Output the (X, Y) coordinate of the center of the cell containing the given text.  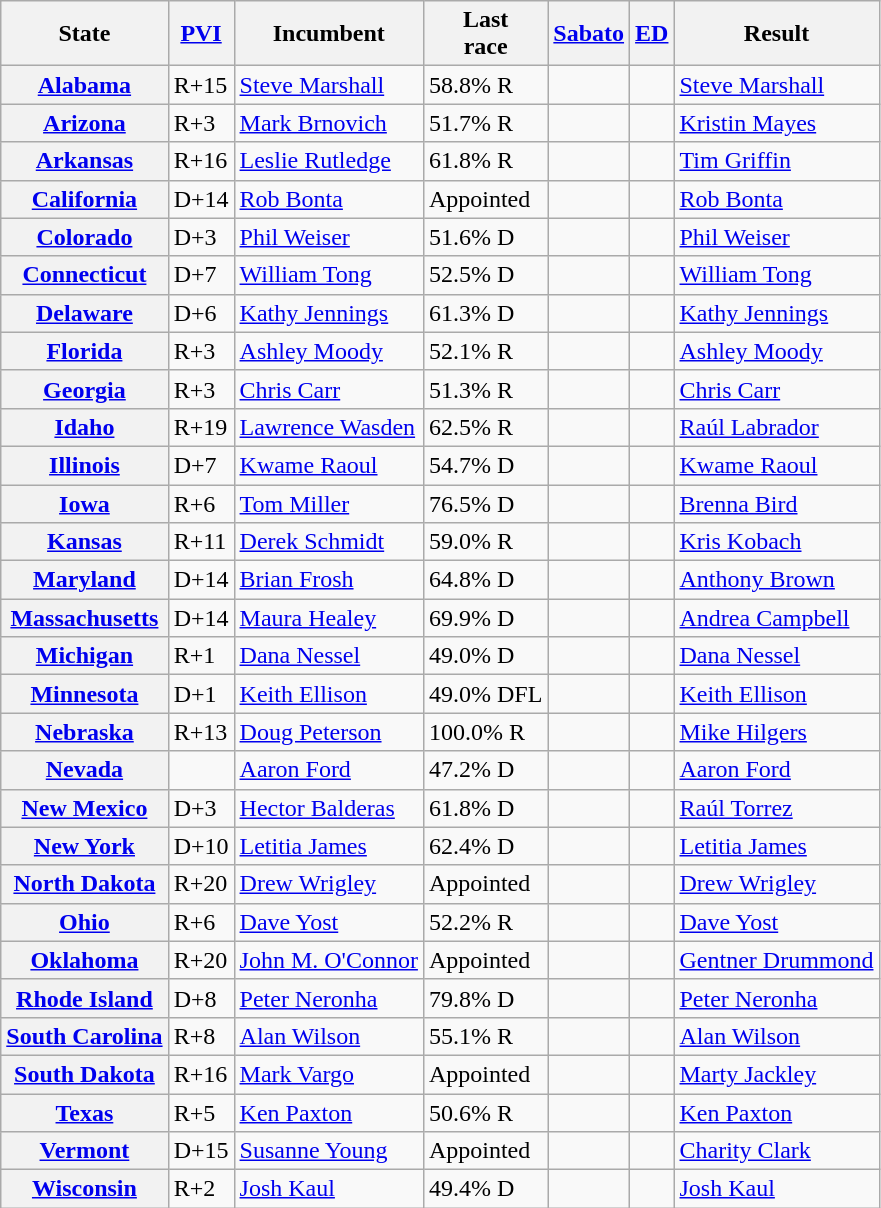
South Dakota (84, 1074)
Iowa (84, 503)
76.5% D (485, 503)
R+5 (201, 1113)
Connecticut (84, 275)
51.6% D (485, 237)
John M. O'Connor (328, 960)
R+13 (201, 732)
New York (84, 846)
Nevada (84, 770)
Tom Miller (328, 503)
R+19 (201, 427)
51.3% R (485, 389)
49.0% DFL (485, 694)
Raúl Torrez (776, 808)
Anthony Brown (776, 580)
61.8% D (485, 808)
54.7% D (485, 465)
R+11 (201, 542)
Doug Peterson (328, 732)
South Carolina (84, 1036)
Ohio (84, 922)
59.0% R (485, 542)
PVI (201, 34)
64.8% D (485, 580)
Kristin Mayes (776, 123)
New Mexico (84, 808)
Colorado (84, 237)
Kansas (84, 542)
Leslie Rutledge (328, 161)
Michigan (84, 656)
Delaware (84, 313)
Maryland (84, 580)
52.1% R (485, 351)
Raúl Labrador (776, 427)
Charity Clark (776, 1151)
Arkansas (84, 161)
D+1 (201, 694)
Brenna Bird (776, 503)
Florida (84, 351)
61.8% R (485, 161)
Marty Jackley (776, 1074)
69.9% D (485, 618)
61.3% D (485, 313)
Andrea Campbell (776, 618)
Georgia (84, 389)
Lastrace (485, 34)
62.5% R (485, 427)
Hector Balderas (328, 808)
Arizona (84, 123)
North Dakota (84, 884)
Mark Vargo (328, 1074)
Alabama (84, 85)
Texas (84, 1113)
Minnesota (84, 694)
Derek Schmidt (328, 542)
Vermont (84, 1151)
Kris Kobach (776, 542)
R+15 (201, 85)
Massachusetts (84, 618)
52.2% R (485, 922)
49.4% D (485, 1189)
Oklahoma (84, 960)
D+15 (201, 1151)
55.1% R (485, 1036)
Mike Hilgers (776, 732)
D+10 (201, 846)
ED (652, 34)
Brian Frosh (328, 580)
47.2% D (485, 770)
D+8 (201, 998)
R+8 (201, 1036)
58.8% R (485, 85)
62.4% D (485, 846)
State (84, 34)
Result (776, 34)
49.0% D (485, 656)
California (84, 199)
79.8% D (485, 998)
R+2 (201, 1189)
Gentner Drummond (776, 960)
Susanne Young (328, 1151)
Wisconsin (84, 1189)
Illinois (84, 465)
Idaho (84, 427)
Mark Brnovich (328, 123)
Sabato (589, 34)
Nebraska (84, 732)
Maura Healey (328, 618)
51.7% R (485, 123)
D+6 (201, 313)
Rhode Island (84, 998)
Tim Griffin (776, 161)
52.5% D (485, 275)
R+1 (201, 656)
Lawrence Wasden (328, 427)
100.0% R (485, 732)
Incumbent (328, 34)
50.6% R (485, 1113)
